Detect which cell encompasses the target text, then output its (X, Y) center coordinate. 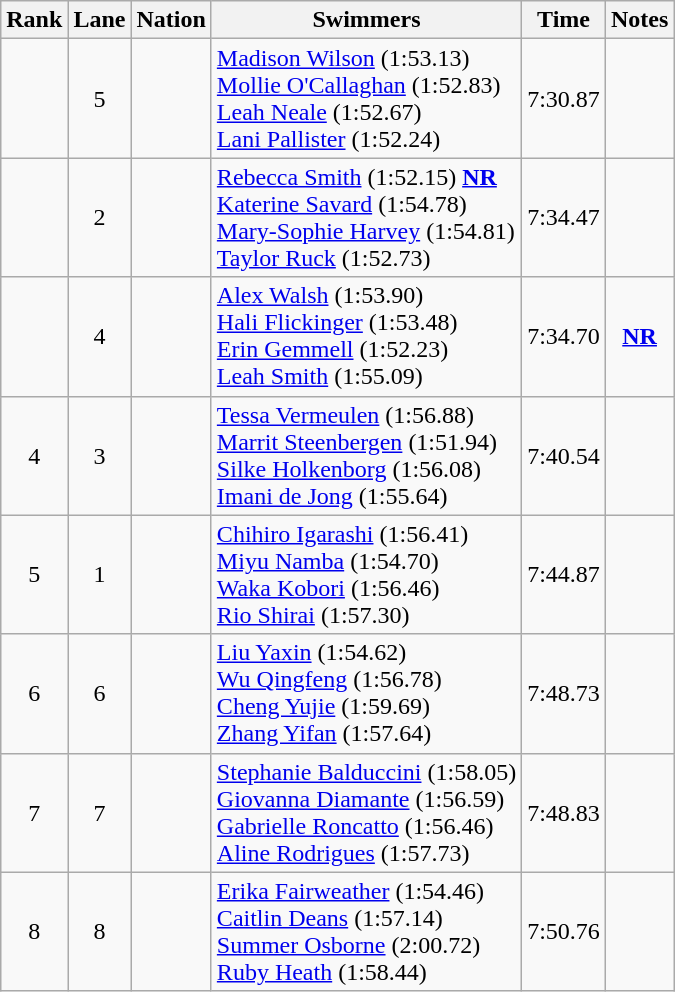
Nation (171, 20)
7:48.83 (564, 812)
Alex Walsh (1:53.90)Hali Flickinger (1:53.48)Erin Gemmell (1:52.23)Leah Smith (1:55.09) (366, 336)
NR (639, 336)
7:34.47 (564, 218)
7:50.76 (564, 932)
7:34.70 (564, 336)
Liu Yaxin (1:54.62)Wu Qingfeng (1:56.78)Cheng Yujie (1:59.69)Zhang Yifan (1:57.64) (366, 694)
7:30.87 (564, 98)
Swimmers (366, 20)
Rebecca Smith (1:52.15) NRKaterine Savard (1:54.78)Mary-Sophie Harvey (1:54.81)Taylor Ruck (1:52.73) (366, 218)
Rank (34, 20)
2 (100, 218)
7:40.54 (564, 456)
Notes (639, 20)
Lane (100, 20)
Tessa Vermeulen (1:56.88)Marrit Steenbergen (1:51.94)Silke Holkenborg (1:56.08)Imani de Jong (1:55.64) (366, 456)
1 (100, 574)
Chihiro Igarashi (1:56.41)Miyu Namba (1:54.70)Waka Kobori (1:56.46)Rio Shirai (1:57.30) (366, 574)
Erika Fairweather (1:54.46)Caitlin Deans (1:57.14)Summer Osborne (2:00.72)Ruby Heath (1:58.44) (366, 932)
Time (564, 20)
Madison Wilson (1:53.13)Mollie O'Callaghan (1:52.83)Leah Neale (1:52.67)Lani Pallister (1:52.24) (366, 98)
7:48.73 (564, 694)
Stephanie Balduccini (1:58.05)Giovanna Diamante (1:56.59)Gabrielle Roncatto (1:56.46)Aline Rodrigues (1:57.73) (366, 812)
7:44.87 (564, 574)
3 (100, 456)
